Return the (x, y) coordinate for the center point of the cell that contains the specified text.  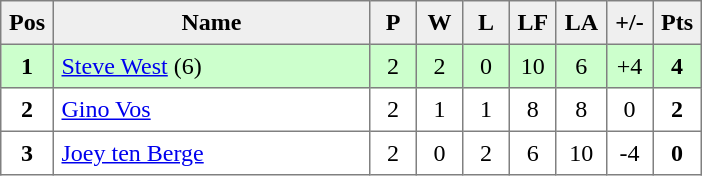
Gino Vos (211, 110)
+/- (629, 23)
Pos (27, 23)
+4 (629, 66)
LF (532, 23)
Pts (677, 23)
3 (27, 153)
Steve West (6) (211, 66)
4 (677, 66)
W (439, 23)
Name (211, 23)
Joey ten Berge (211, 153)
P (393, 23)
-4 (629, 153)
L (486, 23)
LA (581, 23)
